Scan for the cell matching the given text and deliver its (X, Y) coordinate at center. 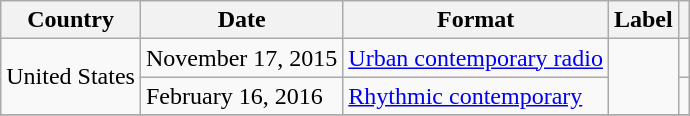
Label (643, 20)
Country (71, 20)
United States (71, 77)
Urban contemporary radio (476, 58)
Rhythmic contemporary (476, 96)
February 16, 2016 (241, 96)
Format (476, 20)
November 17, 2015 (241, 58)
Date (241, 20)
